Identify which cell holds the provided text, then report its [X, Y] central coordinate. 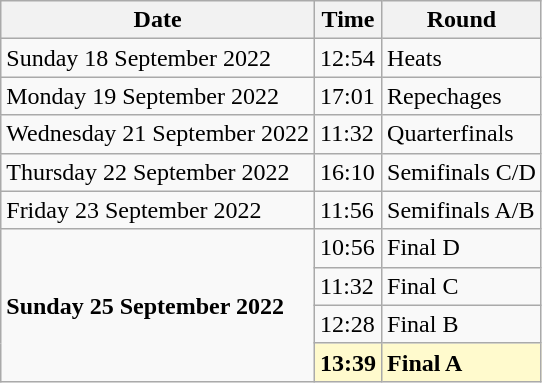
Time [348, 20]
Semifinals C/D [462, 172]
12:28 [348, 324]
Sunday 18 September 2022 [158, 58]
Final C [462, 286]
11:56 [348, 210]
Final B [462, 324]
Semifinals A/B [462, 210]
Heats [462, 58]
Monday 19 September 2022 [158, 96]
Quarterfinals [462, 134]
Date [158, 20]
Wednesday 21 September 2022 [158, 134]
12:54 [348, 58]
Thursday 22 September 2022 [158, 172]
10:56 [348, 248]
Sunday 25 September 2022 [158, 305]
Repechages [462, 96]
13:39 [348, 362]
Final D [462, 248]
Round [462, 20]
16:10 [348, 172]
Final A [462, 362]
17:01 [348, 96]
Friday 23 September 2022 [158, 210]
